Provide the [x, y] coordinate of the cell's center where the given text is located.  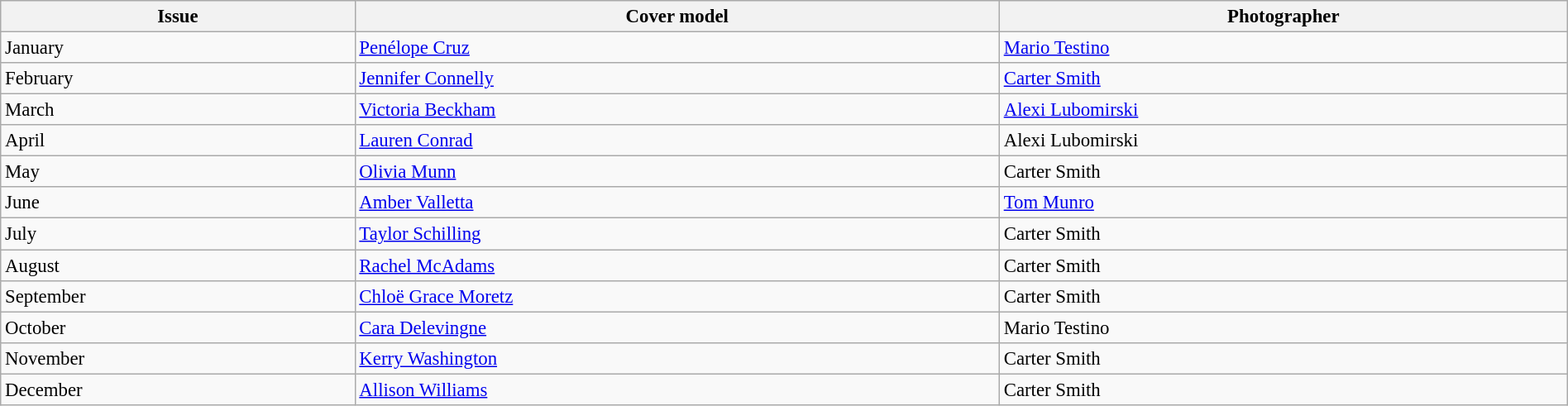
Penélope Cruz [676, 48]
September [178, 296]
Rachel McAdams [676, 265]
Kerry Washington [676, 358]
October [178, 327]
April [178, 141]
Olivia Munn [676, 172]
July [178, 234]
Allison Williams [676, 389]
Amber Valletta [676, 203]
Chloë Grace Moretz [676, 296]
Photographer [1284, 17]
February [178, 79]
Cover model [676, 17]
Cara Delevingne [676, 327]
November [178, 358]
Victoria Beckham [676, 110]
January [178, 48]
May [178, 172]
Taylor Schilling [676, 234]
Issue [178, 17]
March [178, 110]
Lauren Conrad [676, 141]
August [178, 265]
Jennifer Connelly [676, 79]
June [178, 203]
December [178, 389]
Tom Munro [1284, 203]
